Locate the cell with the specified text and output its (X, Y) center coordinate. 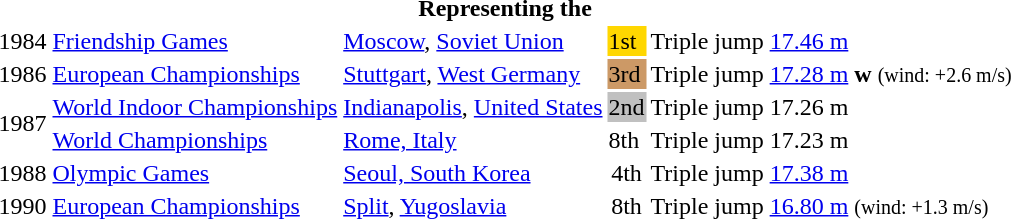
World Championships (195, 140)
Moscow, Soviet Union (473, 41)
Friendship Games (195, 41)
2nd (626, 107)
Indianapolis, United States (473, 107)
European Championships (195, 74)
World Indoor Championships (195, 107)
4th (626, 173)
Seoul, South Korea (473, 173)
Rome, Italy (473, 140)
1st (626, 41)
Stuttgart, West Germany (473, 74)
8th (626, 140)
Olympic Games (195, 173)
3rd (626, 74)
